Detect which cell encompasses the target text, then output its (X, Y) center coordinate. 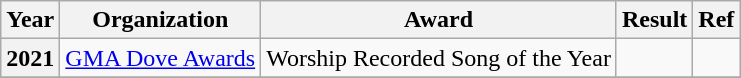
Ref (716, 20)
Year (30, 20)
Result (654, 20)
Organization (160, 20)
Worship Recorded Song of the Year (439, 58)
GMA Dove Awards (160, 58)
Award (439, 20)
2021 (30, 58)
